Pinpoint the cell where the given text exists, returning its (X, Y) midpoint coordinate. 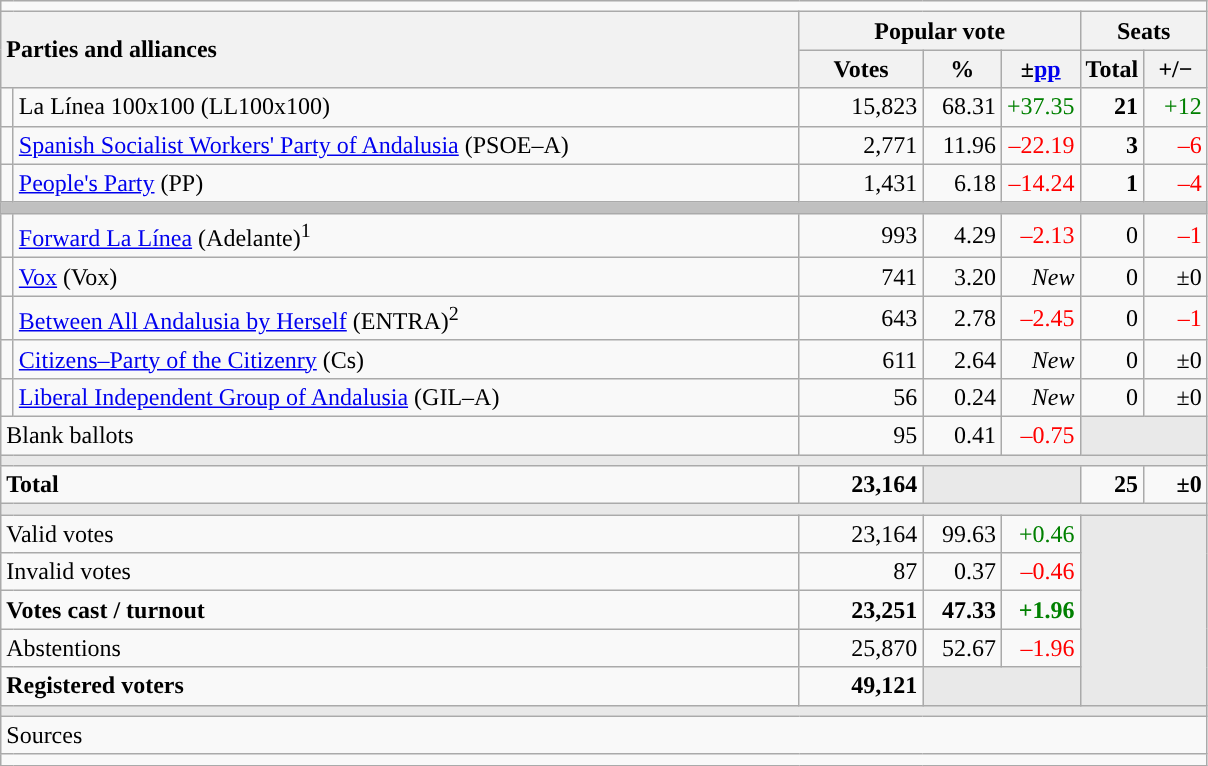
Popular vote (940, 31)
Spanish Socialist Workers' Party of Andalusia (PSOE–A) (406, 145)
Abstentions (400, 648)
95 (861, 435)
+/− (1176, 69)
–4 (1176, 183)
52.67 (962, 648)
–0.75 (1040, 435)
11.96 (962, 145)
3 (1112, 145)
–0.46 (1040, 572)
Invalid votes (400, 572)
23,251 (861, 610)
–2.45 (1040, 318)
993 (861, 236)
56 (861, 397)
6.18 (962, 183)
0.41 (962, 435)
+37.35 (1040, 107)
Valid votes (400, 534)
–2.13 (1040, 236)
25,870 (861, 648)
Blank ballots (400, 435)
Votes cast / turnout (400, 610)
0.37 (962, 572)
+1.96 (1040, 610)
2.78 (962, 318)
4.29 (962, 236)
–1.96 (1040, 648)
–14.24 (1040, 183)
Vox (Vox) (406, 277)
Sources (604, 735)
Liberal Independent Group of Andalusia (GIL–A) (406, 397)
–6 (1176, 145)
–22.19 (1040, 145)
Between All Andalusia by Herself (ENTRA)2 (406, 318)
611 (861, 359)
+12 (1176, 107)
People's Party (PP) (406, 183)
±pp (1040, 69)
Citizens–Party of the Citizenry (Cs) (406, 359)
99.63 (962, 534)
21 (1112, 107)
49,121 (861, 686)
% (962, 69)
Registered voters (400, 686)
+0.46 (1040, 534)
643 (861, 318)
La Línea 100x100 (LL100x100) (406, 107)
2,771 (861, 145)
68.31 (962, 107)
741 (861, 277)
Votes (861, 69)
87 (861, 572)
3.20 (962, 277)
47.33 (962, 610)
0.24 (962, 397)
15,823 (861, 107)
25 (1112, 485)
1 (1112, 183)
Seats (1144, 31)
1,431 (861, 183)
Parties and alliances (400, 50)
2.64 (962, 359)
Forward La Línea (Adelante)1 (406, 236)
